Capture the cell that displays the provided text and extract its (x, y) central coordinate. 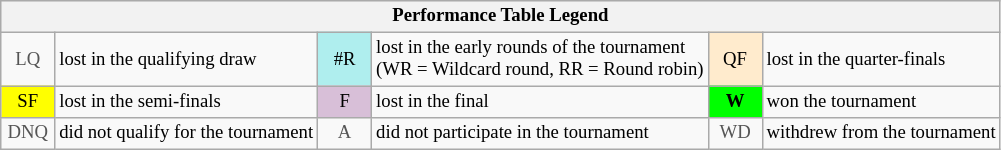
did not participate in the tournament (540, 134)
won the tournament (881, 102)
DNQ (28, 134)
lost in the quarter-finals (881, 60)
A (345, 134)
Performance Table Legend (500, 16)
lost in the qualifying draw (186, 60)
lost in the final (540, 102)
LQ (28, 60)
did not qualify for the tournament (186, 134)
#R (345, 60)
lost in the early rounds of the tournament(WR = Wildcard round, RR = Round robin) (540, 60)
withdrew from the tournament (881, 134)
F (345, 102)
SF (28, 102)
WD (735, 134)
QF (735, 60)
lost in the semi-finals (186, 102)
W (735, 102)
